Extract the (x, y) coordinate from the center of the cell holding the provided text.  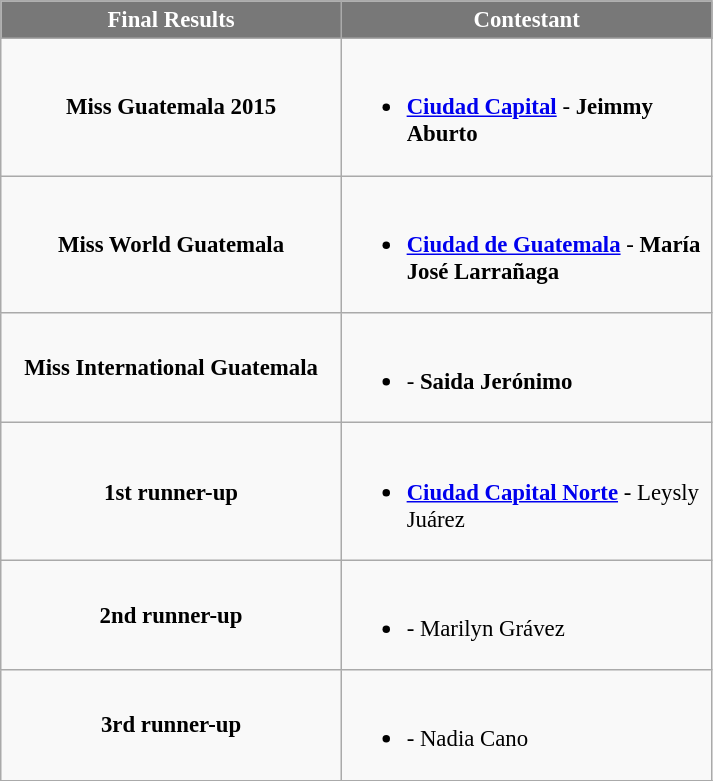
- Nadia Cano (526, 725)
1st runner-up (172, 492)
Ciudad Capital Norte - Leysly Juárez (526, 492)
Ciudad Capital - Jeimmy Aburto (526, 108)
Miss International Guatemala (172, 368)
3rd runner-up (172, 725)
Miss World Guatemala (172, 244)
2nd runner-up (172, 615)
Ciudad de Guatemala - María José Larrañaga (526, 244)
- Saida Jerónimo (526, 368)
Miss Guatemala 2015 (172, 108)
- Marilyn Grávez (526, 615)
Contestant (526, 20)
Final Results (172, 20)
